Return (x, y) of the center of cell containing provided text 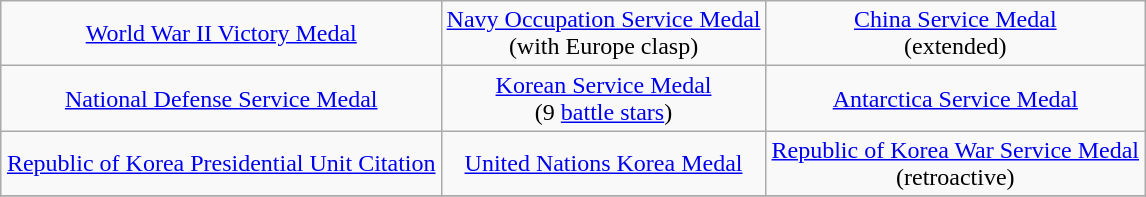
Antarctica Service Medal (956, 98)
Korean Service Medal(9 battle stars) (604, 98)
United Nations Korea Medal (604, 164)
World War II Victory Medal (221, 34)
China Service Medal(extended) (956, 34)
National Defense Service Medal (221, 98)
Republic of Korea Presidential Unit Citation (221, 164)
Navy Occupation Service Medal(with Europe clasp) (604, 34)
Republic of Korea War Service Medal(retroactive) (956, 164)
